Pinpoint the cell where the given text exists, returning its (X, Y) midpoint coordinate. 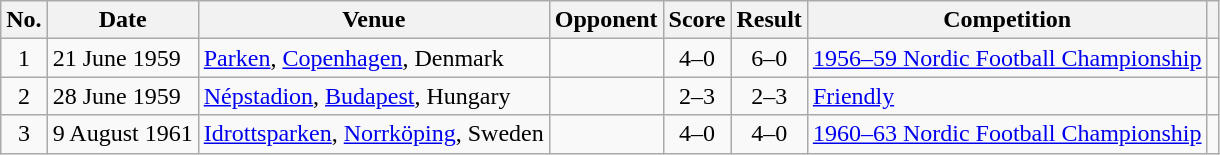
Score (697, 20)
Parken, Copenhagen, Denmark (374, 58)
Népstadion, Budapest, Hungary (374, 96)
21 June 1959 (122, 58)
9 August 1961 (122, 134)
1 (24, 58)
Friendly (1007, 96)
Idrottsparken, Norrköping, Sweden (374, 134)
Result (769, 20)
Date (122, 20)
Competition (1007, 20)
Opponent (606, 20)
2 (24, 96)
28 June 1959 (122, 96)
1956–59 Nordic Football Championship (1007, 58)
Venue (374, 20)
3 (24, 134)
No. (24, 20)
1960–63 Nordic Football Championship (1007, 134)
6–0 (769, 58)
